Return the (x, y) coordinate for the center point of the cell that contains the specified text.  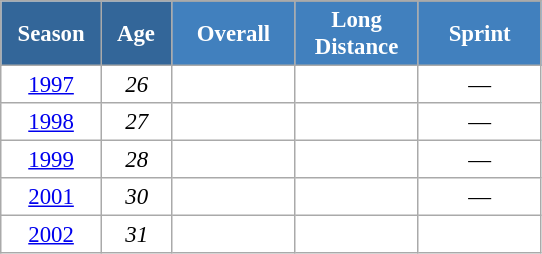
Season (52, 34)
Long Distance (356, 34)
2001 (52, 197)
26 (136, 85)
1999 (52, 160)
30 (136, 197)
Age (136, 34)
2002 (52, 235)
31 (136, 235)
Overall (234, 34)
28 (136, 160)
27 (136, 122)
1997 (52, 85)
Sprint (480, 34)
1998 (52, 122)
